Return (X, Y) of the center of cell containing provided text 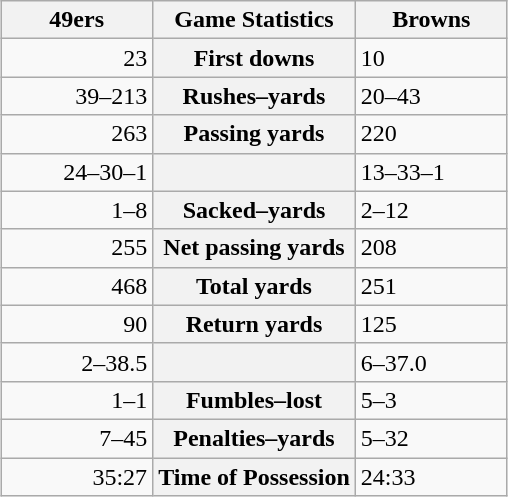
20–43 (431, 96)
1–1 (77, 400)
Passing yards (254, 134)
220 (431, 134)
Rushes–yards (254, 96)
10 (431, 58)
Sacked–yards (254, 210)
263 (77, 134)
7–45 (77, 438)
13–33–1 (431, 172)
2–12 (431, 210)
Fumbles–lost (254, 400)
208 (431, 248)
39–213 (77, 96)
24–30–1 (77, 172)
Return yards (254, 324)
5–3 (431, 400)
125 (431, 324)
Net passing yards (254, 248)
First downs (254, 58)
Total yards (254, 286)
24:33 (431, 477)
255 (77, 248)
Game Statistics (254, 20)
35:27 (77, 477)
6–37.0 (431, 362)
Browns (431, 20)
Penalties–yards (254, 438)
5–32 (431, 438)
468 (77, 286)
23 (77, 58)
90 (77, 324)
49ers (77, 20)
251 (431, 286)
2–38.5 (77, 362)
1–8 (77, 210)
Time of Possession (254, 477)
